Locate the cell with the specified text and output its [X, Y] center coordinate. 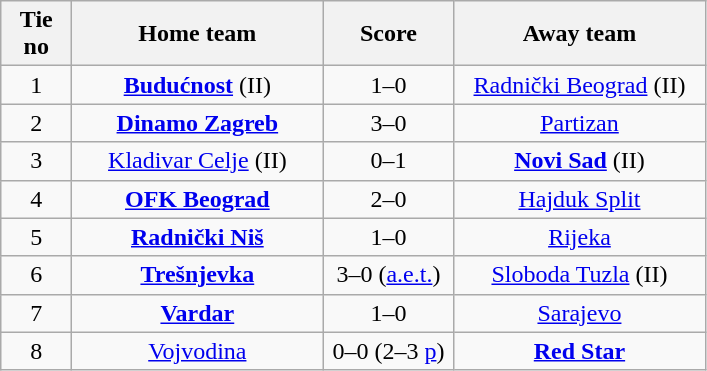
Vardar [198, 313]
5 [36, 237]
2–0 [388, 199]
7 [36, 313]
0–1 [388, 161]
Trešnjevka [198, 275]
4 [36, 199]
Kladivar Celje (II) [198, 161]
8 [36, 351]
3–0 (a.e.t.) [388, 275]
Rijeka [580, 237]
Hajduk Split [580, 199]
Sarajevo [580, 313]
3–0 [388, 123]
Budućnost (II) [198, 85]
Partizan [580, 123]
Radnički Niš [198, 237]
3 [36, 161]
Sloboda Tuzla (II) [580, 275]
Dinamo Zagreb [198, 123]
OFK Beograd [198, 199]
Away team [580, 34]
Home team [198, 34]
Tie no [36, 34]
Novi Sad (II) [580, 161]
2 [36, 123]
Score [388, 34]
Red Star [580, 351]
Vojvodina [198, 351]
Radnički Beograd (II) [580, 85]
6 [36, 275]
1 [36, 85]
0–0 (2–3 p) [388, 351]
